Return the (X, Y) coordinate for the center point of the cell that contains the specified text.  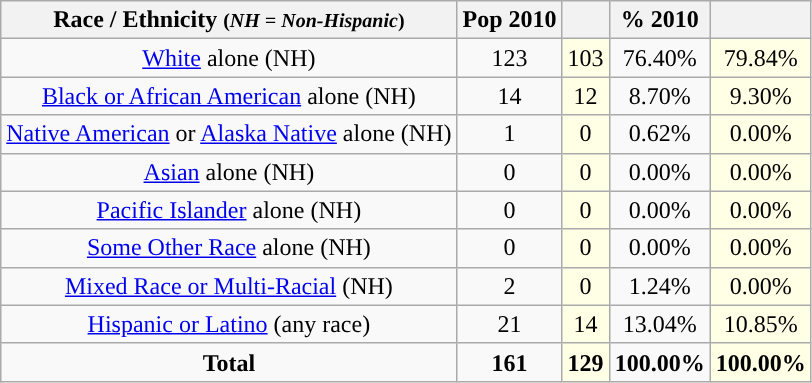
123 (510, 58)
129 (586, 362)
8.70% (660, 96)
Mixed Race or Multi-Racial (NH) (229, 286)
Pacific Islander alone (NH) (229, 210)
Total (229, 362)
Hispanic or Latino (any race) (229, 324)
79.84% (760, 58)
Pop 2010 (510, 20)
% 2010 (660, 20)
White alone (NH) (229, 58)
Native American or Alaska Native alone (NH) (229, 134)
76.40% (660, 58)
12 (586, 96)
Race / Ethnicity (NH = Non-Hispanic) (229, 20)
9.30% (760, 96)
10.85% (760, 324)
2 (510, 286)
21 (510, 324)
Some Other Race alone (NH) (229, 248)
1 (510, 134)
1.24% (660, 286)
161 (510, 362)
Black or African American alone (NH) (229, 96)
103 (586, 58)
Asian alone (NH) (229, 172)
13.04% (660, 324)
0.62% (660, 134)
